For the text-containing cell, return its midpoint in [X, Y] coordinate format. 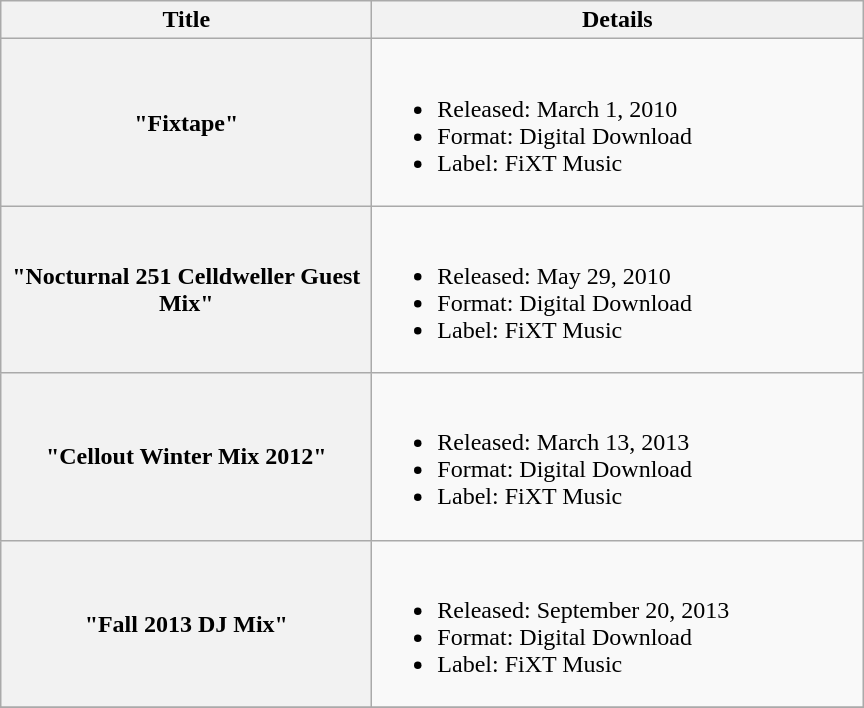
"Nocturnal 251 Celldweller Guest Mix" [186, 290]
Released: May 29, 2010Format: Digital DownloadLabel: FiXT Music [618, 290]
"Fixtape" [186, 122]
Released: September 20, 2013Format: Digital DownloadLabel: FiXT Music [618, 624]
Released: March 1, 2010Format: Digital DownloadLabel: FiXT Music [618, 122]
"Cellout Winter Mix 2012" [186, 456]
Details [618, 20]
Title [186, 20]
Released: March 13, 2013Format: Digital DownloadLabel: FiXT Music [618, 456]
"Fall 2013 DJ Mix" [186, 624]
